Return the [X, Y] coordinate for the center point of the cell that contains the specified text.  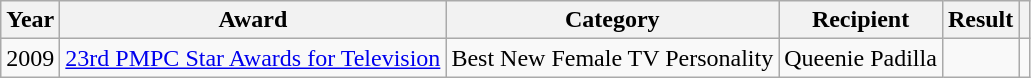
23rd PMPC Star Awards for Television [253, 58]
Recipient [861, 20]
Category [612, 20]
Best New Female TV Personality [612, 58]
Queenie Padilla [861, 58]
2009 [30, 58]
Award [253, 20]
Result [980, 20]
Year [30, 20]
